From the cell containing the given text, extract its center point as [X, Y] coordinate. 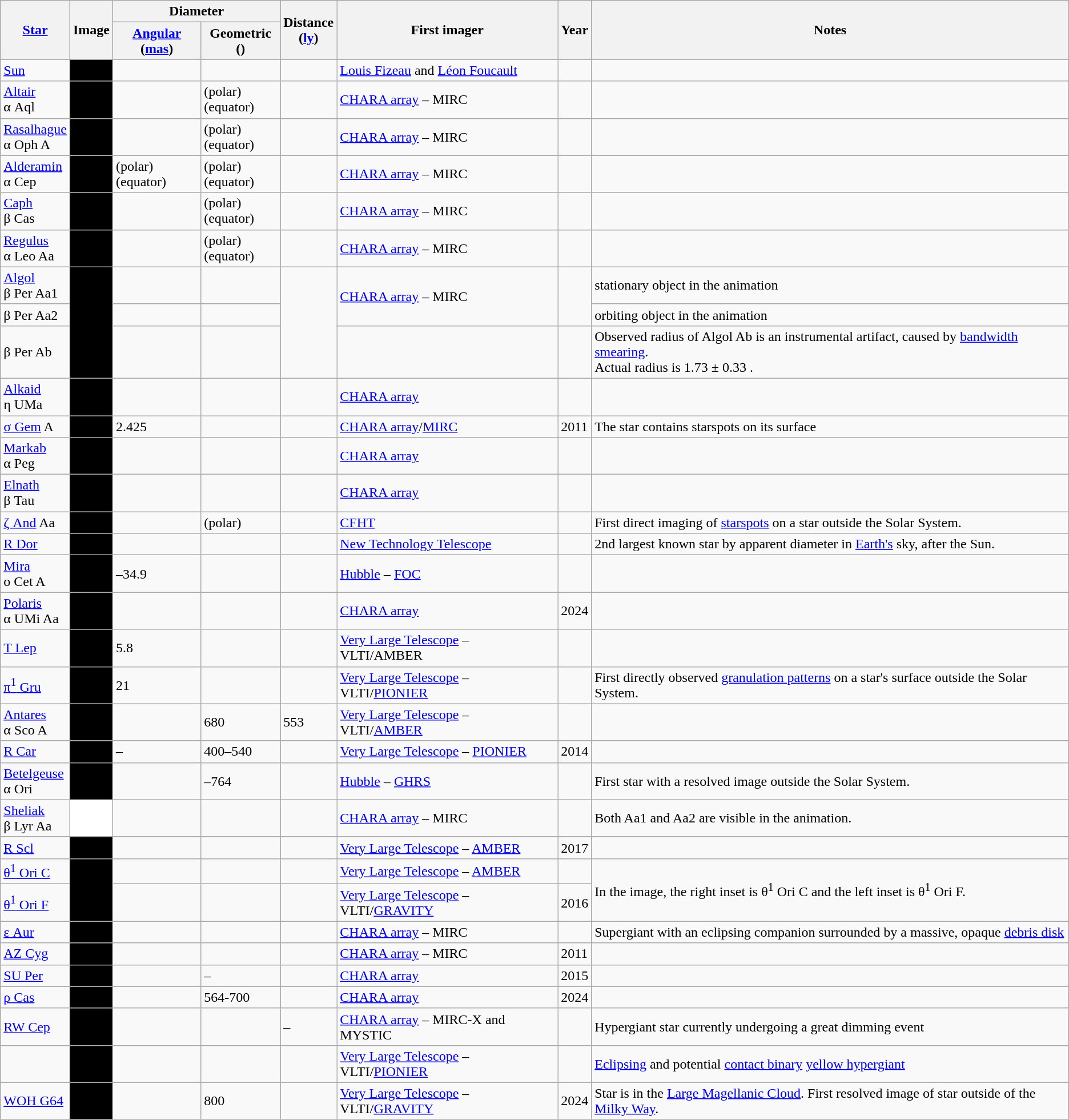
680 [241, 722]
ε Aur [35, 932]
–34.9 [156, 573]
Sheliakβ Lyr Aa [35, 818]
Notes [830, 30]
R Scl [35, 848]
ρ Cas [35, 997]
Star is in the Large Magellanic Cloud. First resolved image of star outside of the Milky Way. [830, 1101]
CHARA array/MIRC [448, 427]
Very Large Telescope – PIONIER [448, 752]
Year [574, 30]
T Lep [35, 648]
Regulusα Leo Aa [35, 248]
ζ And Aa [35, 523]
R Car [35, 752]
Antaresα Sco A [35, 722]
Betelgeuseα Ori [35, 781]
Hubble – FOC [448, 573]
θ1 Ori F [35, 902]
Caphβ Cas [35, 211]
New Technology Telescope [448, 544]
2015 [574, 976]
Polarisα UMi Aa [35, 611]
Louis Fizeau and Léon Foucault [448, 70]
Miraο Cet A [35, 573]
Markabα Peg [35, 456]
Star [35, 30]
R Dor [35, 544]
Supergiant with an eclipsing companion surrounded by a massive, opaque debris disk [830, 932]
Algolβ Per Aa1 [35, 286]
Elnathβ Tau [35, 493]
2014 [574, 752]
Angular (mas) [156, 41]
stationary object in the animation [830, 286]
Altairα Aql [35, 99]
orbiting object in the animation [830, 315]
β Per Ab [35, 352]
First direct imaging of starspots on a star outside the Solar System. [830, 523]
–764 [241, 781]
2.425 [156, 427]
5.8 [156, 648]
Image [91, 30]
β Per Aa2 [35, 315]
σ Gem A [35, 427]
553 [308, 722]
400–540 [241, 752]
AZ Cyg [35, 954]
2nd largest known star by apparent diameter in Earth's sky, after the Sun. [830, 544]
800 [241, 1101]
Hypergiant star currently undergoing a great dimming event [830, 1027]
First star with a resolved image outside the Solar System. [830, 781]
First imager [448, 30]
The star contains starspots on its surface [830, 427]
564-700 [241, 997]
Alkaidη UMa [35, 396]
CHARA array – MIRC-X and MYSTIC [448, 1027]
Sun [35, 70]
Geometric () [241, 41]
CFHT [448, 523]
RW Cep [35, 1027]
Distance(ly) [308, 30]
Rasalhagueα Oph A [35, 137]
Diameter [196, 11]
π1 Gru [35, 685]
Observed radius of Algol Ab is an instrumental artifact, caused by bandwidth smearing.Actual radius is 1.73 ± 0.33 . [830, 352]
Hubble – GHRS [448, 781]
SU Per [35, 976]
θ1 Ori C [35, 872]
In the image, the right inset is θ1 Ori C and the left inset is θ1 Ori F. [830, 890]
2016 [574, 902]
21 [156, 685]
WOH G64 [35, 1101]
2017 [574, 848]
First directly observed granulation patterns on a star's surface outside the Solar System. [830, 685]
Alderaminα Cep [35, 174]
(polar) [241, 523]
Both Aa1 and Aa2 are visible in the animation. [830, 818]
Eclipsing and potential contact binary yellow hypergiant [830, 1063]
